Determine the (X, Y) coordinate at the center of the cell enclosing the given text.  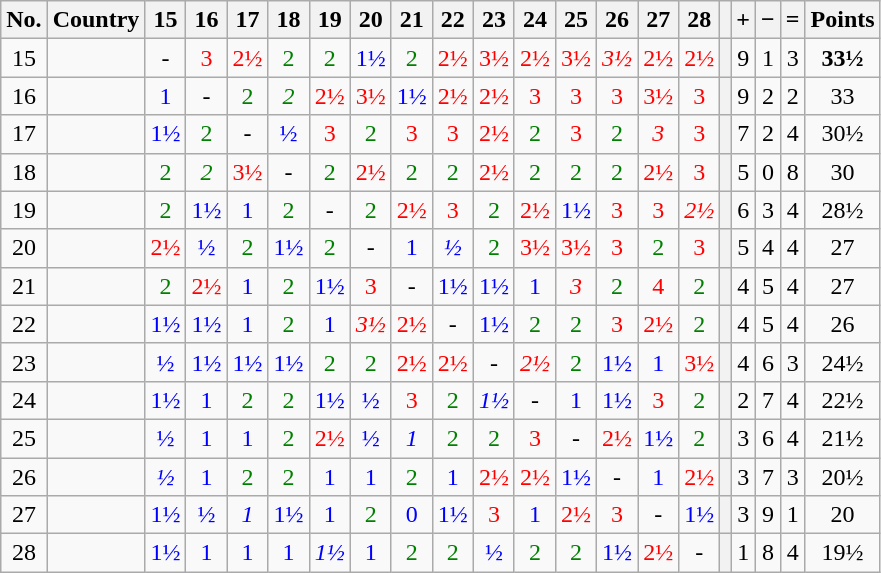
28½ (842, 210)
30 (842, 172)
Points (842, 20)
22½ (842, 400)
20½ (842, 477)
21½ (842, 438)
− (768, 20)
No. (24, 20)
+ (744, 20)
= (792, 20)
30½ (842, 134)
33 (842, 96)
24½ (842, 362)
19½ (842, 553)
33½ (842, 58)
Country (96, 20)
